Capture the cell that displays the provided text and extract its (x, y) central coordinate. 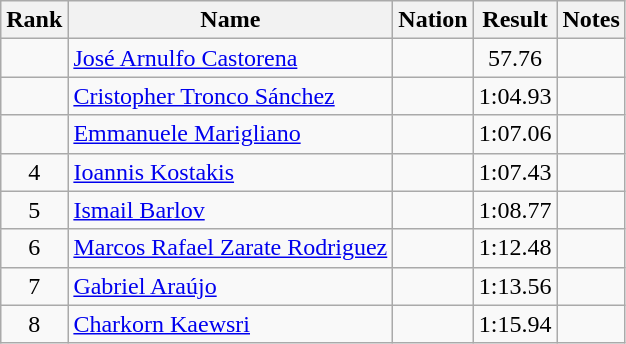
Notes (591, 20)
Result (515, 20)
6 (34, 248)
José Arnulfo Castorena (230, 58)
7 (34, 286)
Emmanuele Marigliano (230, 134)
Ismail Barlov (230, 210)
1:07.43 (515, 172)
1:08.77 (515, 210)
Nation (433, 20)
Gabriel Araújo (230, 286)
Ioannis Kostakis (230, 172)
1:15.94 (515, 324)
Rank (34, 20)
Cristopher Tronco Sánchez (230, 96)
Charkorn Kaewsri (230, 324)
5 (34, 210)
Name (230, 20)
1:04.93 (515, 96)
1:13.56 (515, 286)
1:07.06 (515, 134)
4 (34, 172)
1:12.48 (515, 248)
8 (34, 324)
57.76 (515, 58)
Marcos Rafael Zarate Rodriguez (230, 248)
